Capture the cell that displays the provided text and extract its (x, y) central coordinate. 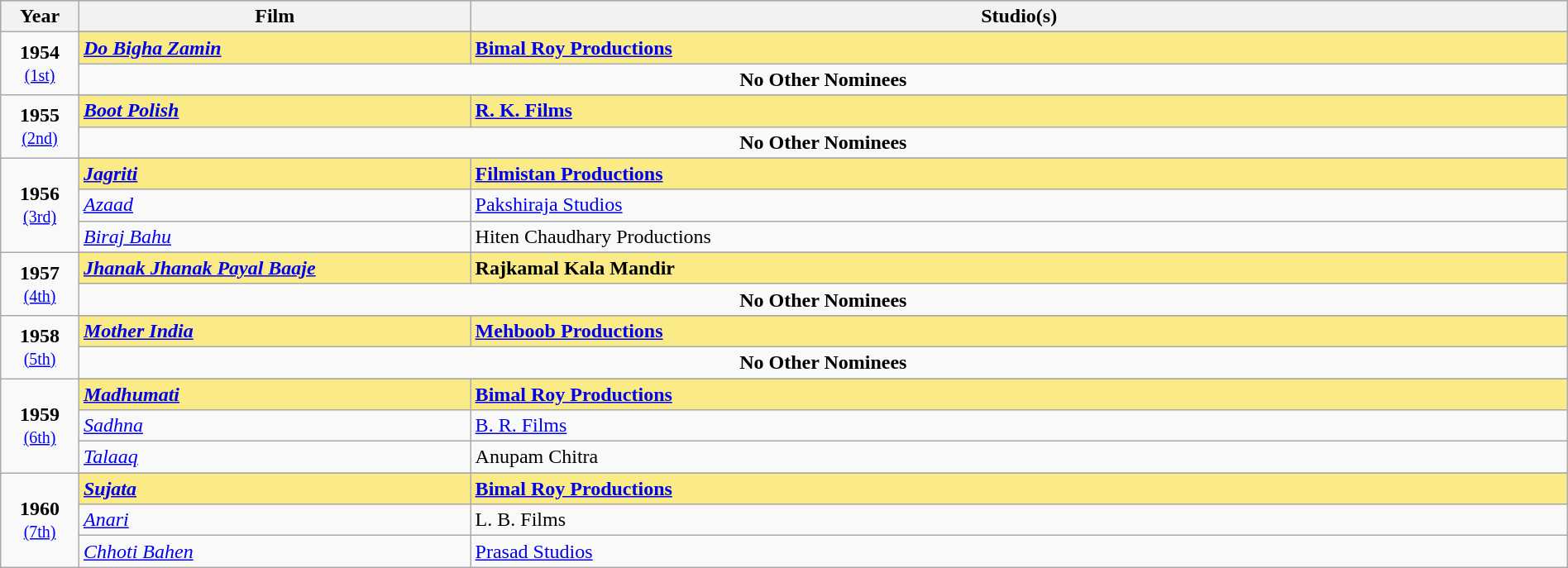
Jagriti (275, 174)
1955(2nd) (40, 126)
Anari (275, 520)
Filmistan Productions (1019, 174)
L. B. Films (1019, 520)
Biraj Bahu (275, 236)
1960(7th) (40, 520)
Sadhna (275, 426)
Hiten Chaudhary Productions (1019, 236)
1956(3rd) (40, 205)
1958(5th) (40, 346)
Sujata (275, 489)
Mother India (275, 331)
Madhumati (275, 394)
Talaaq (275, 457)
Studio(s) (1019, 17)
R. K. Films (1019, 111)
Anupam Chitra (1019, 457)
Pakshiraja Studios (1019, 205)
Film (275, 17)
Year (40, 17)
B. R. Films (1019, 426)
Prasad Studios (1019, 551)
Chhoti Bahen (275, 551)
Mehboob Productions (1019, 331)
1954(1st) (40, 64)
Do Bigha Zamin (275, 48)
Rajkamal Kala Mandir (1019, 268)
Azaad (275, 205)
Jhanak Jhanak Payal Baaje (275, 268)
1959(6th) (40, 426)
Boot Polish (275, 111)
1957(4th) (40, 284)
